Identify which cell holds the provided text, then report its [x, y] central coordinate. 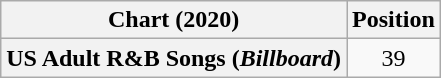
39 [394, 58]
Position [394, 20]
US Adult R&B Songs (Billboard) [174, 58]
Chart (2020) [174, 20]
